Identify which cell holds the provided text, then report its (x, y) central coordinate. 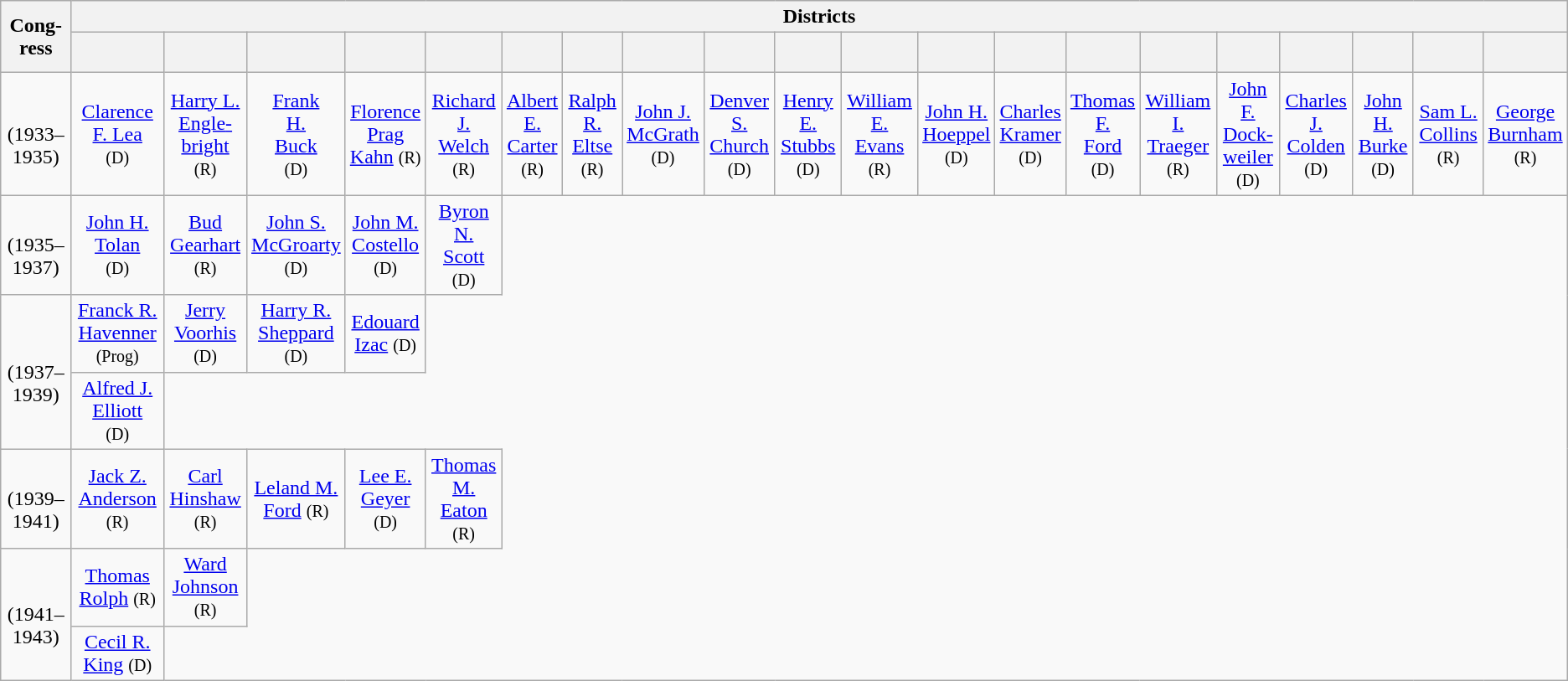
(1941–1943) (36, 615)
BudGear­hart(R) (206, 245)
(1935–1937) (36, 245)
GeorgeBurnham(R) (1525, 134)
John S.McGroarty(D) (297, 245)
William I.Traeger (R) (1178, 134)
John M.Costello(D) (385, 245)
John H.Hoeppel(D) (957, 134)
Cong­ress (36, 37)
ThomasRolph (R) (117, 587)
Byron N.Scott (D) (464, 245)
Cecil R. King (D) (117, 653)
Henry E.Stubbs (D) (807, 134)
FrankH.Buck(D) (297, 134)
Denver S.Church (D) (739, 134)
Jack Z.Anderson(R) (117, 499)
Harry R.Sheppard(D) (297, 333)
Harry L.Engle­bright(R) (206, 134)
Districts (819, 17)
JerryVoorhis(D) (206, 333)
AlbertE.Carter(R) (532, 134)
John J.McGrath(D) (663, 134)
CarlHinshaw(R) (206, 499)
(1933–1935) (36, 134)
EdouardIzac (D) (385, 333)
Lee E.Geyer (D) (385, 499)
(1937–1939) (36, 372)
WardJohnson (R) (206, 587)
CharlesKramer(D) (1030, 134)
William E.Evans (R) (879, 134)
Ralph R.Eltse (R) (593, 134)
Thomas M.Eaton (R) (464, 499)
(1939–1941) (36, 499)
ClarenceF. Lea(D) (117, 134)
Charles J.Colden (D) (1317, 134)
Leland M.Ford (R) (297, 499)
Alfred J.Elliott(D) (117, 410)
ThomasF.Ford(D) (1102, 134)
John H.Tolan(D) (117, 245)
FlorencePragKahn (R) (385, 134)
RichardJ.Welch(R) (464, 134)
Sam L.Collins (R) (1447, 134)
John F.Dock­weiler(D) (1248, 134)
Franck R.Havenner(Prog) (117, 333)
John H.Burke (D) (1384, 134)
